Detect which cell encompasses the target text, then output its [x, y] center coordinate. 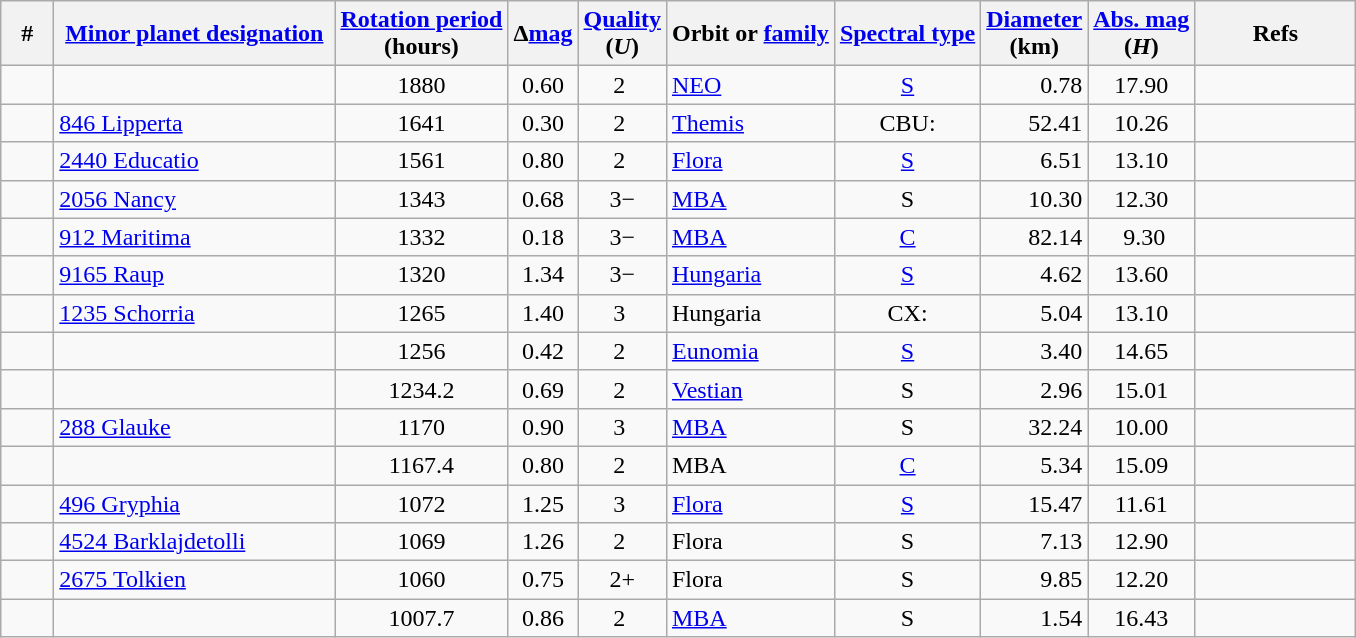
2056 Nancy [194, 199]
13.60 [1142, 275]
1234.2 [422, 389]
6.51 [1034, 161]
288 Glauke [194, 427]
12.30 [1142, 199]
Spectral type [907, 34]
0.42 [543, 351]
9.85 [1034, 580]
11.61 [1142, 503]
2675 Tolkien [194, 580]
14.65 [1142, 351]
12.20 [1142, 580]
1332 [422, 237]
10.26 [1142, 123]
Abs. mag(H) [1142, 34]
1.54 [1034, 618]
9.30 [1142, 237]
0.68 [543, 199]
Diameter(km) [1034, 34]
4.62 [1034, 275]
1.26 [543, 542]
10.00 [1142, 427]
0.78 [1034, 85]
2.96 [1034, 389]
1561 [422, 161]
2+ [622, 580]
1.34 [543, 275]
Δmag [543, 34]
1.40 [543, 313]
0.86 [543, 618]
1265 [422, 313]
Vestian [750, 389]
Minor planet designation [194, 34]
15.47 [1034, 503]
82.14 [1034, 237]
0.30 [543, 123]
Refs [1276, 34]
1.25 [543, 503]
CX: [907, 313]
15.01 [1142, 389]
Quality(U) [622, 34]
0.90 [543, 427]
52.41 [1034, 123]
# [28, 34]
2440 Educatio [194, 161]
1256 [422, 351]
1880 [422, 85]
1320 [422, 275]
0.75 [543, 580]
32.24 [1034, 427]
Rotation period(hours) [422, 34]
9165 Raup [194, 275]
10.30 [1034, 199]
496 Gryphia [194, 503]
912 Maritima [194, 237]
Themis [750, 123]
Eunomia [750, 351]
1170 [422, 427]
17.90 [1142, 85]
1235 Schorria [194, 313]
3.40 [1034, 351]
0.69 [543, 389]
1060 [422, 580]
CBU: [907, 123]
4524 Barklajdetolli [194, 542]
5.34 [1034, 465]
15.09 [1142, 465]
1069 [422, 542]
1343 [422, 199]
7.13 [1034, 542]
1167.4 [422, 465]
0.60 [543, 85]
Orbit or family [750, 34]
1007.7 [422, 618]
5.04 [1034, 313]
1641 [422, 123]
12.90 [1142, 542]
846 Lipperta [194, 123]
0.18 [543, 237]
1072 [422, 503]
16.43 [1142, 618]
NEO [750, 85]
